Search for the cell housing the specified text and yield its [X, Y] center coordinate. 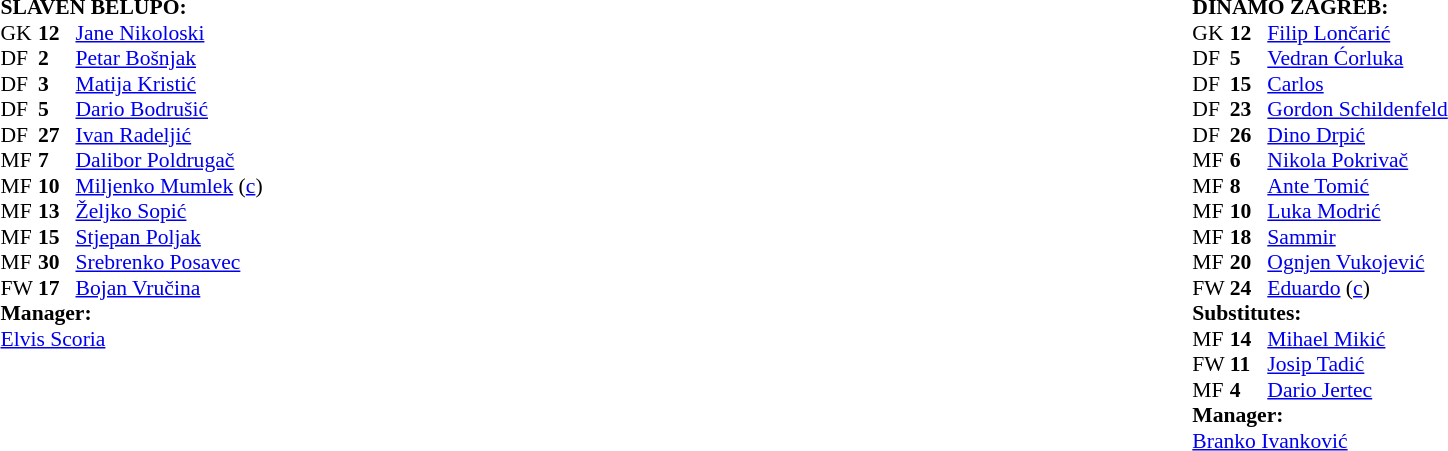
8 [1249, 186]
Željko Sopić [185, 211]
Petar Bošnjak [185, 59]
Stjepan Poljak [185, 237]
2 [57, 59]
Ivan Radeljić [185, 135]
26 [1249, 135]
17 [57, 288]
Srebrenko Posavec [185, 263]
Dario Bodrušić [185, 109]
11 [1249, 365]
4 [1249, 390]
30 [57, 263]
3 [57, 84]
6 [1249, 161]
Dalibor Poldrugač [185, 161]
24 [1249, 288]
Miljenko Mumlek (c) [185, 186]
Elvis Scoria [146, 339]
20 [1249, 263]
18 [1249, 237]
13 [57, 211]
23 [1249, 109]
Manager: [146, 313]
7 [57, 161]
27 [57, 135]
Matija Kristić [185, 84]
14 [1249, 339]
Bojan Vručina [185, 288]
Jane Nikoloski [185, 33]
